Pinpoint the cell where the given text exists, returning its [X, Y] midpoint coordinate. 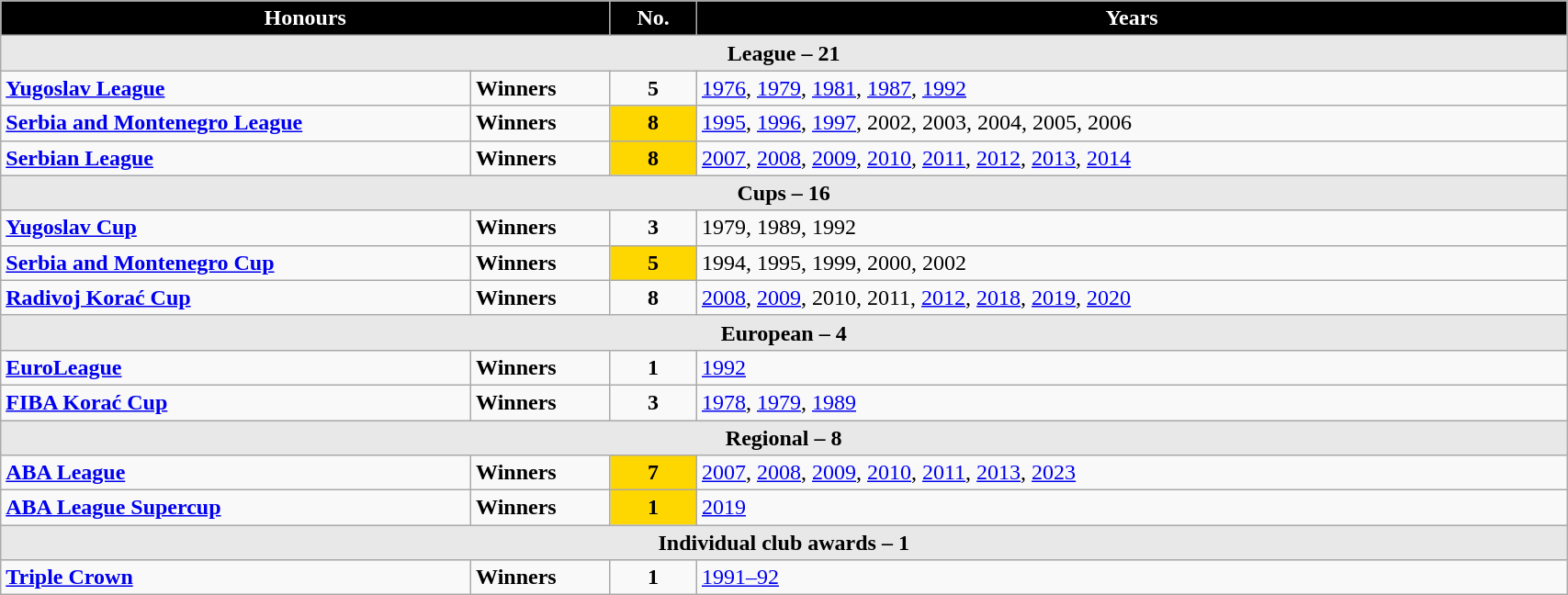
Serbian League [236, 158]
1992 [1132, 367]
League – 21 [784, 53]
Yugoslav League [236, 88]
7 [654, 473]
2007, 2008, 2009, 2010, 2011, 2013, 2023 [1132, 473]
No. [654, 18]
1991–92 [1132, 578]
Serbia and Montenegro League [236, 123]
1995, 1996, 1997, 2002, 2003, 2004, 2005, 2006 [1132, 123]
1978, 1979, 1989 [1132, 402]
Honours [305, 18]
Individual club awards – 1 [784, 543]
1979, 1989, 1992 [1132, 228]
EuroLeague [236, 367]
Regional – 8 [784, 438]
Serbia and Montenegro Cup [236, 263]
ABA League [236, 473]
Radivoj Korać Cup [236, 297]
FIBA Korać Cup [236, 402]
ABA League Supercup [236, 508]
2007, 2008, 2009, 2010, 2011, 2012, 2013, 2014 [1132, 158]
1994, 1995, 1999, 2000, 2002 [1132, 263]
Yugoslav Cup [236, 228]
European – 4 [784, 332]
Cups – 16 [784, 193]
Triple Crown [236, 578]
2019 [1132, 508]
1976, 1979, 1981, 1987, 1992 [1132, 88]
Years [1132, 18]
2008, 2009, 2010, 2011, 2012, 2018, 2019, 2020 [1132, 297]
